Extract the (x, y) coordinate from the center of the cell holding the provided text.  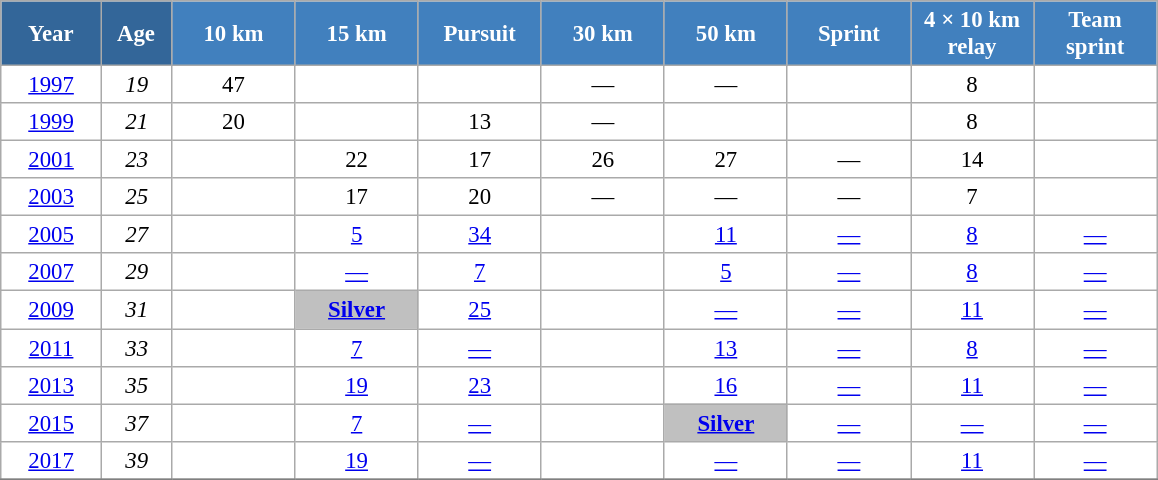
15 km (356, 34)
1999 (52, 122)
Team sprint (1096, 34)
Pursuit (480, 34)
21 (136, 122)
29 (136, 273)
Age (136, 34)
26 (602, 160)
22 (356, 160)
2013 (52, 385)
16 (726, 385)
2017 (52, 460)
2001 (52, 160)
39 (136, 460)
2003 (52, 197)
2007 (52, 273)
1997 (52, 85)
37 (136, 423)
33 (136, 348)
35 (136, 385)
30 km (602, 34)
31 (136, 310)
14 (972, 160)
10 km (234, 34)
4 × 10 km relay (972, 34)
2009 (52, 310)
Year (52, 34)
2015 (52, 423)
2011 (52, 348)
34 (480, 235)
Sprint (848, 34)
47 (234, 85)
2005 (52, 235)
50 km (726, 34)
